Pinpoint the cell where the given text exists, returning its [X, Y] midpoint coordinate. 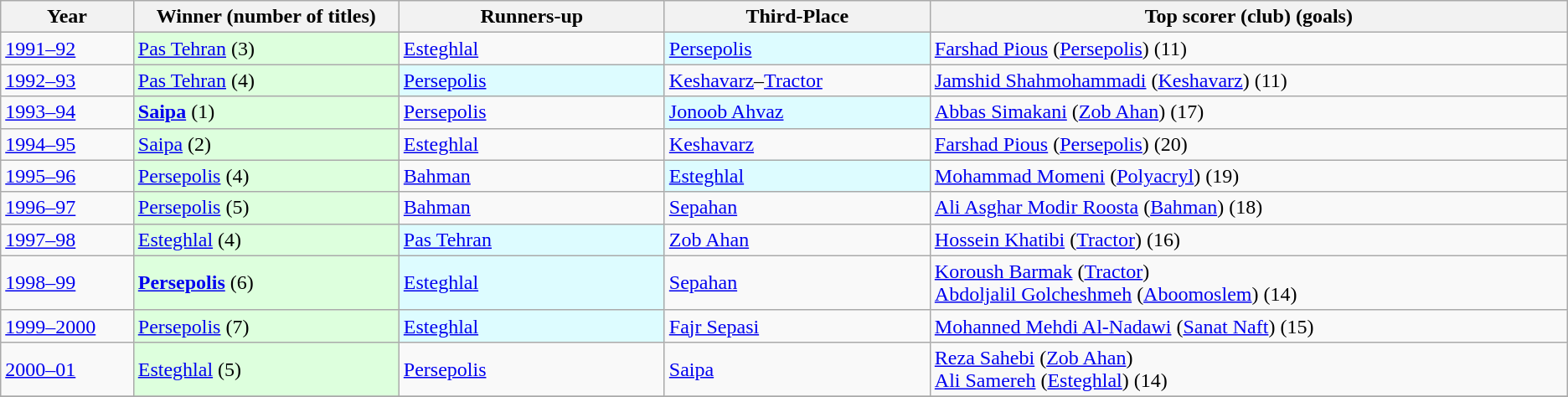
Persepolis (7) [266, 326]
Runners-up [531, 17]
Mohanned Mehdi Al-Nadawi (Sanat Naft) (15) [1248, 326]
Farshad Pious (Persepolis) (11) [1248, 49]
Koroush Barmak (Tractor) Abdoljalil Golcheshmeh (Aboomoslem) (14) [1248, 283]
1991–92 [67, 49]
1998–99 [67, 283]
Pas Tehran (3) [266, 49]
Persepolis (6) [266, 283]
Keshavarz [797, 144]
Zob Ahan [797, 240]
Jonoob Ahvaz [797, 112]
Persepolis (4) [266, 176]
Abbas Simakani (Zob Ahan) (17) [1248, 112]
2000–01 [67, 369]
Third-Place [797, 17]
Hossein Khatibi (Tractor) (16) [1248, 240]
Winner (number of titles) [266, 17]
1994–95 [67, 144]
Mohammad Momeni (Polyacryl) (19) [1248, 176]
1995–96 [67, 176]
Persepolis (5) [266, 208]
Farshad Pious (Persepolis) (20) [1248, 144]
Year [67, 17]
Saipa (1) [266, 112]
Saipa (2) [266, 144]
Pas Tehran [531, 240]
Esteghlal (4) [266, 240]
1992–93 [67, 80]
1999–2000 [67, 326]
Jamshid Shahmohammadi (Keshavarz) (11) [1248, 80]
Fajr Sepasi [797, 326]
1997–98 [67, 240]
Pas Tehran (4) [266, 80]
Saipa [797, 369]
Top scorer (club) (goals) [1248, 17]
Esteghlal (5) [266, 369]
1993–94 [67, 112]
1996–97 [67, 208]
Keshavarz–Tractor [797, 80]
Reza Sahebi (Zob Ahan) Ali Samereh (Esteghlal) (14) [1248, 369]
Ali Asghar Modir Roosta (Bahman) (18) [1248, 208]
